Pinpoint the cell where the given text exists, returning its [x, y] midpoint coordinate. 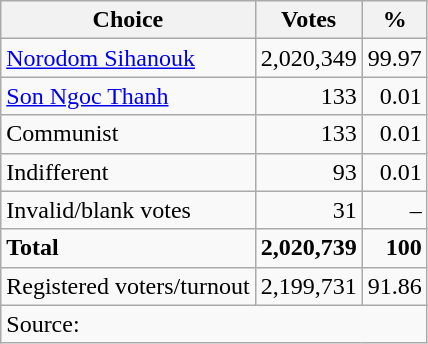
Total [128, 248]
91.86 [394, 286]
– [394, 210]
99.97 [394, 58]
2,020,739 [308, 248]
Norodom Sihanouk [128, 58]
2,199,731 [308, 286]
Communist [128, 134]
Invalid/blank votes [128, 210]
Indifferent [128, 172]
100 [394, 248]
Votes [308, 20]
Source: [214, 324]
% [394, 20]
Registered voters/turnout [128, 286]
Son Ngoc Thanh [128, 96]
2,020,349 [308, 58]
93 [308, 172]
Choice [128, 20]
31 [308, 210]
